Identify which cell holds the provided text, then report its (x, y) central coordinate. 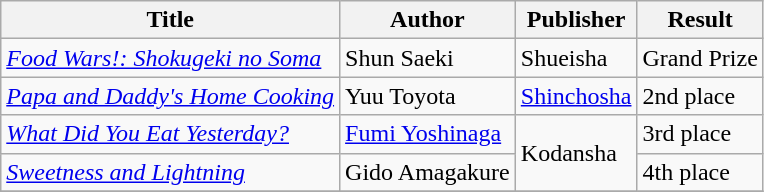
Shueisha (576, 58)
Gido Amagakure (428, 172)
Shun Saeki (428, 58)
3rd place (700, 134)
Kodansha (576, 153)
2nd place (700, 96)
Papa and Daddy's Home Cooking (170, 96)
Food Wars!: Shokugeki no Soma (170, 58)
Fumi Yoshinaga (428, 134)
Title (170, 20)
4th place (700, 172)
Publisher (576, 20)
Sweetness and Lightning (170, 172)
Grand Prize (700, 58)
Yuu Toyota (428, 96)
Result (700, 20)
Author (428, 20)
Shinchosha (576, 96)
What Did You Eat Yesterday? (170, 134)
